Scan for the cell matching the given text and deliver its (X, Y) coordinate at center. 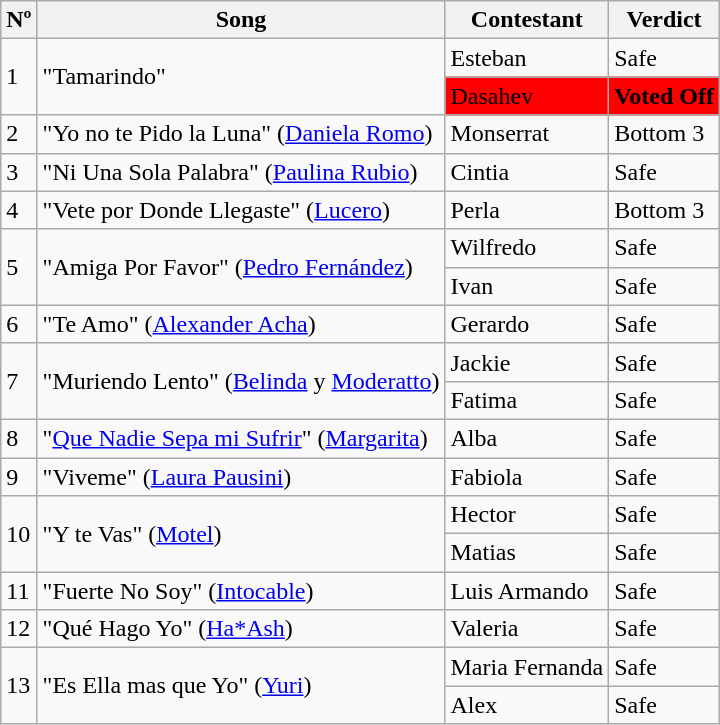
Esteban (527, 58)
Monserrat (527, 134)
"Tamarindo" (241, 77)
"Es Ella mas que Yo" (Yuri) (241, 686)
Verdict (664, 20)
3 (19, 172)
Alba (527, 438)
1 (19, 77)
10 (19, 534)
13 (19, 686)
"Que Nadie Sepa mi Sufrir" (Margarita) (241, 438)
Cintia (527, 172)
Dasahev (527, 96)
"Vete por Donde Llegaste" (Lucero) (241, 210)
Valeria (527, 629)
Luis Armando (527, 591)
Wilfredo (527, 248)
"Yo no te Pido la Luna" (Daniela Romo) (241, 134)
7 (19, 381)
Perla (527, 210)
2 (19, 134)
"Amiga Por Favor" (Pedro Fernández) (241, 267)
"Te Amo" (Alexander Acha) (241, 324)
11 (19, 591)
Alex (527, 705)
Jackie (527, 362)
5 (19, 267)
Ivan (527, 286)
"Muriendo Lento" (Belinda y Moderatto) (241, 381)
Nº (19, 20)
9 (19, 477)
Fabiola (527, 477)
12 (19, 629)
Fatima (527, 400)
"Y te Vas" (Motel) (241, 534)
Hector (527, 515)
Maria Fernanda (527, 667)
4 (19, 210)
Gerardo (527, 324)
6 (19, 324)
Matias (527, 553)
"Qué Hago Yo" (Ha*Ash) (241, 629)
"Ni Una Sola Palabra" (Paulina Rubio) (241, 172)
Voted Off (664, 96)
8 (19, 438)
Contestant (527, 20)
"Fuerte No Soy" (Intocable) (241, 591)
"Viveme" (Laura Pausini) (241, 477)
Song (241, 20)
